Find where the given text appears and provide that cell's center as (x, y) coordinate. 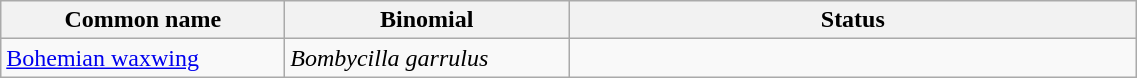
Bombycilla garrulus (427, 58)
Binomial (427, 20)
Status (853, 20)
Common name (143, 20)
Bohemian waxwing (143, 58)
